Provide the [x, y] coordinate of the cell's center where the given text is located.  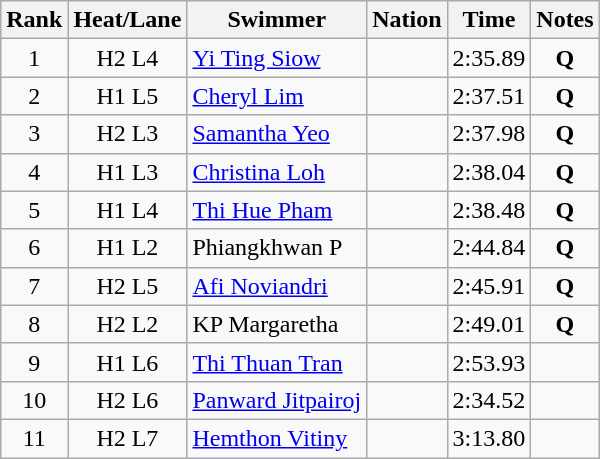
H2 L2 [128, 324]
Thi Hue Pham [277, 210]
H1 L4 [128, 210]
Swimmer [277, 20]
H2 L3 [128, 134]
Thi Thuan Tran [277, 362]
H1 L2 [128, 248]
2:49.01 [489, 324]
Notes [565, 20]
2:35.89 [489, 58]
10 [34, 400]
9 [34, 362]
1 [34, 58]
2:44.84 [489, 248]
H1 L6 [128, 362]
Rank [34, 20]
H1 L5 [128, 96]
6 [34, 248]
5 [34, 210]
2:45.91 [489, 286]
2:38.48 [489, 210]
H2 L5 [128, 286]
Heat/Lane [128, 20]
3:13.80 [489, 438]
Yi Ting Siow [277, 58]
Afi Noviandri [277, 286]
Nation [407, 20]
2:53.93 [489, 362]
Cheryl Lim [277, 96]
4 [34, 172]
KP Margaretha [277, 324]
H2 L4 [128, 58]
Panward Jitpairoj [277, 400]
2:37.98 [489, 134]
2:38.04 [489, 172]
H2 L6 [128, 400]
Time [489, 20]
Christina Loh [277, 172]
H2 L7 [128, 438]
H1 L3 [128, 172]
2 [34, 96]
Samantha Yeo [277, 134]
3 [34, 134]
2:37.51 [489, 96]
Hemthon Vitiny [277, 438]
11 [34, 438]
8 [34, 324]
Phiangkhwan P [277, 248]
2:34.52 [489, 400]
7 [34, 286]
